Extract the [x, y] coordinate from the center of the cell holding the provided text.  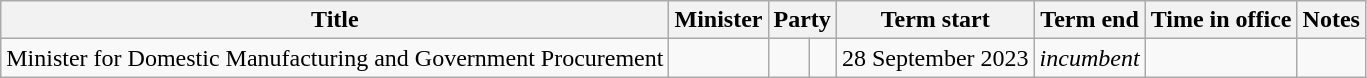
Party [802, 20]
Term start [935, 20]
incumbent [1090, 58]
Title [335, 20]
Minister for Domestic Manufacturing and Government Procurement [335, 58]
28 September 2023 [935, 58]
Minister [718, 20]
Notes [1331, 20]
Time in office [1221, 20]
Term end [1090, 20]
